Detect which cell encompasses the target text, then output its [x, y] center coordinate. 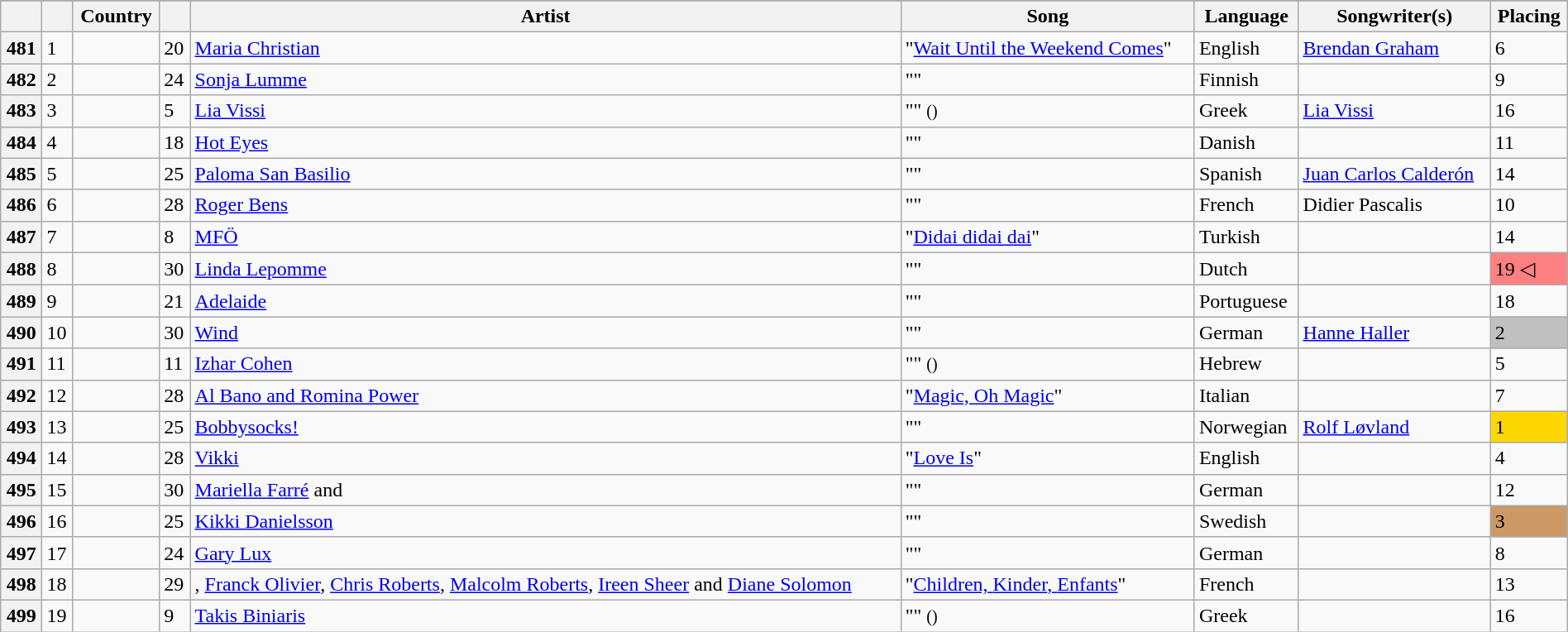
492 [22, 395]
Sonja Lumme [546, 79]
Izhar Cohen [546, 364]
MFÖ [546, 237]
Brendan Graham [1394, 48]
, Franck Olivier, Chris Roberts, Malcolm Roberts, Ireen Sheer and Diane Solomon [546, 584]
495 [22, 490]
Hot Eyes [546, 142]
Bobbysocks! [546, 427]
490 [22, 333]
Rolf Løvland [1394, 427]
484 [22, 142]
20 [175, 48]
Kikki Danielsson [546, 521]
29 [175, 584]
499 [22, 615]
Finnish [1246, 79]
19 [58, 615]
Italian [1246, 395]
498 [22, 584]
Mariella Farré and [546, 490]
Spanish [1246, 174]
Juan Carlos Calderón [1394, 174]
Portuguese [1246, 301]
Roger Bens [546, 205]
Hanne Haller [1394, 333]
486 [22, 205]
Language [1246, 17]
Hebrew [1246, 364]
"Wait Until the Weekend Comes" [1047, 48]
Dutch [1246, 269]
Wind [546, 333]
487 [22, 237]
Country [116, 17]
485 [22, 174]
Turkish [1246, 237]
17 [58, 553]
Gary Lux [546, 553]
493 [22, 427]
489 [22, 301]
Song [1047, 17]
Norwegian [1246, 427]
Didier Pascalis [1394, 205]
481 [22, 48]
Adelaide [546, 301]
488 [22, 269]
"Magic, Oh Magic" [1047, 395]
Artist [546, 17]
"Didai didai dai" [1047, 237]
Paloma San Basilio [546, 174]
482 [22, 79]
Placing [1528, 17]
Linda Lepomme [546, 269]
Maria Christian [546, 48]
Songwriter(s) [1394, 17]
491 [22, 364]
494 [22, 458]
Swedish [1246, 521]
"Love Is" [1047, 458]
496 [22, 521]
Takis Biniaris [546, 615]
Danish [1246, 142]
21 [175, 301]
483 [22, 111]
19 ◁ [1528, 269]
"Children, Kinder, Enfants" [1047, 584]
Vikki [546, 458]
497 [22, 553]
Al Bano and Romina Power [546, 395]
15 [58, 490]
